Locate the cell with the specified text and output its (X, Y) center coordinate. 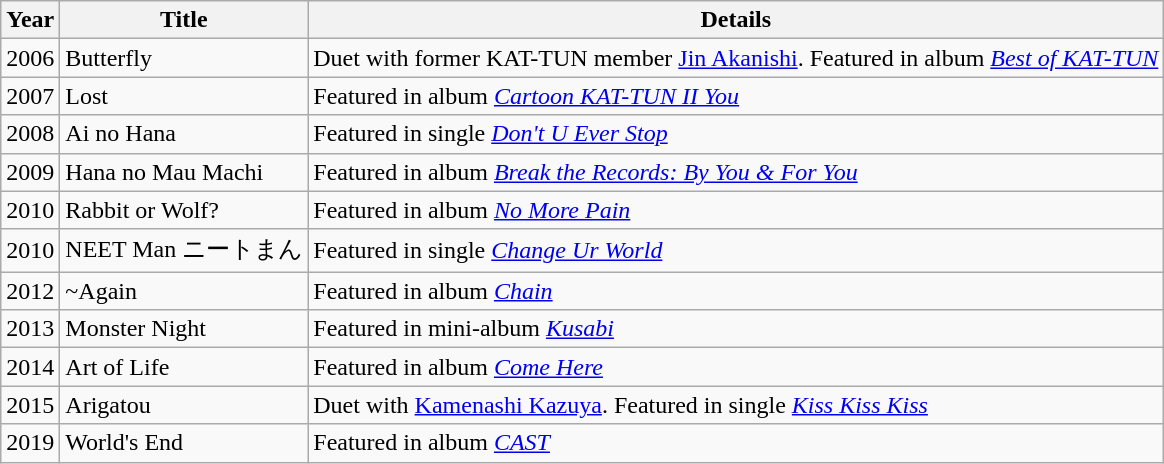
2006 (30, 58)
NEET Man ニートまん (184, 250)
2007 (30, 96)
Hana no Mau Machi (184, 172)
Lost (184, 96)
~Again (184, 291)
Featured in album Chain (736, 291)
Art of Life (184, 367)
Butterfly (184, 58)
Featured in single Don't U Ever Stop (736, 134)
2015 (30, 405)
Featured in album Come Here (736, 367)
Details (736, 20)
Featured in single Change Ur World (736, 250)
2012 (30, 291)
World's End (184, 443)
Title (184, 20)
Duet with former KAT-TUN member Jin Akanishi. Featured in album Best of KAT-TUN (736, 58)
Duet with Kamenashi Kazuya. Featured in single Kiss Kiss Kiss (736, 405)
Featured in mini-album Kusabi (736, 329)
2014 (30, 367)
Arigatou (184, 405)
2009 (30, 172)
Year (30, 20)
2019 (30, 443)
Monster Night (184, 329)
2008 (30, 134)
Featured in album No More Pain (736, 210)
Ai no Hana (184, 134)
Featured in album Cartoon KAT-TUN II You (736, 96)
2013 (30, 329)
Rabbit or Wolf? (184, 210)
Featured in album CAST (736, 443)
Featured in album Break the Records: By You & For You (736, 172)
